Extract the (X, Y) coordinate from the center of the cell holding the provided text.  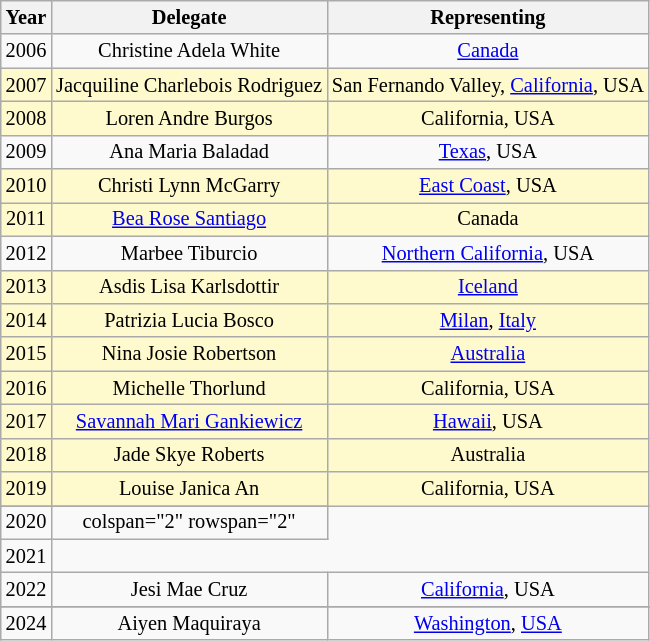
Milan, Italy (488, 320)
2021 (26, 556)
Aiyen Maquiraya (189, 623)
2007 (26, 85)
2014 (26, 320)
2019 (26, 489)
Northern California, USA (488, 253)
2008 (26, 118)
Jade Skye Roberts (189, 455)
2013 (26, 287)
Bea Rose Santiago (189, 219)
Nina Josie Robertson (189, 354)
Representing (488, 17)
Patrizia Lucia Bosco (189, 320)
Washington, USA (488, 623)
2020 (26, 522)
Delegate (189, 17)
2012 (26, 253)
2010 (26, 186)
Christine Adela White (189, 51)
2006 (26, 51)
East Coast, USA (488, 186)
Louise Janica An (189, 489)
2009 (26, 152)
Jacquiline Charlebois Rodriguez (189, 85)
Ana Maria Baladad (189, 152)
2024 (26, 623)
Marbee Tiburcio (189, 253)
Asdis Lisa Karlsdottir (189, 287)
Year (26, 17)
Jesi Mae Cruz (189, 589)
colspan="2" rowspan="2" (189, 522)
Michelle Thorlund (189, 388)
2018 (26, 455)
2016 (26, 388)
2022 (26, 589)
Savannah Mari Gankiewicz (189, 421)
2015 (26, 354)
Iceland (488, 287)
Hawaii, USA (488, 421)
Loren Andre Burgos (189, 118)
Christi Lynn McGarry (189, 186)
2017 (26, 421)
San Fernando Valley, California, USA (488, 85)
2011 (26, 219)
Texas, USA (488, 152)
